Determine the (X, Y) coordinate at the center of the cell enclosing the given text.  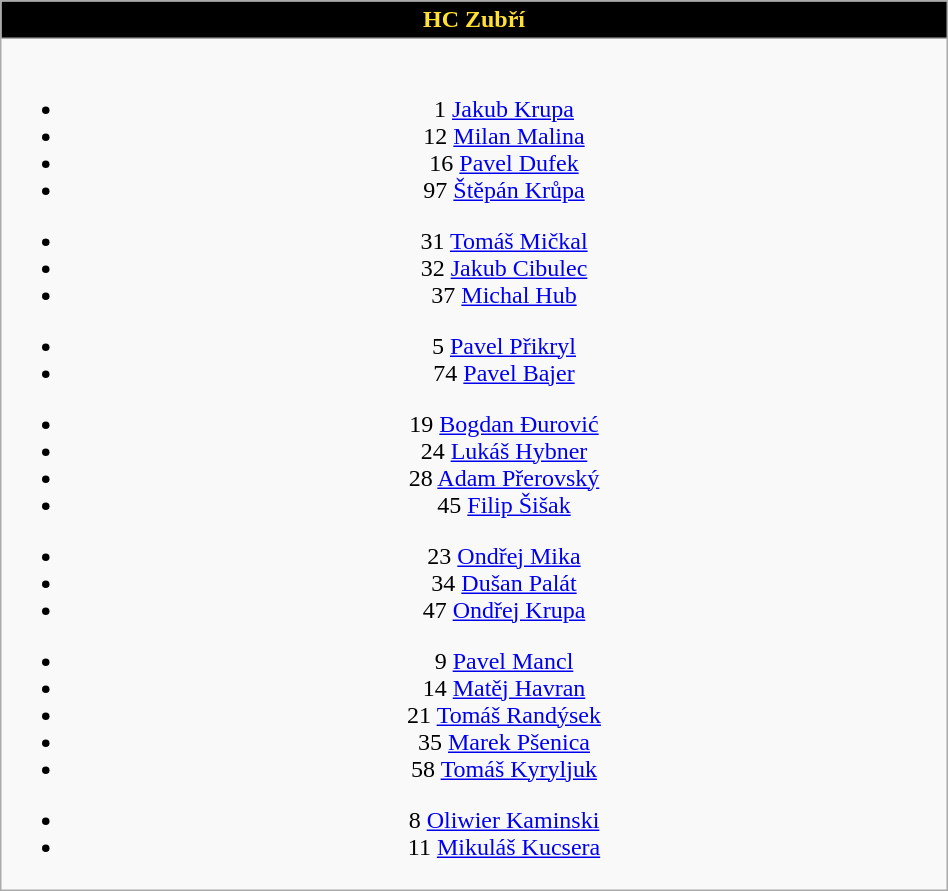
HC Zubří (474, 20)
